Locate the cell with the specified text and output its [X, Y] center coordinate. 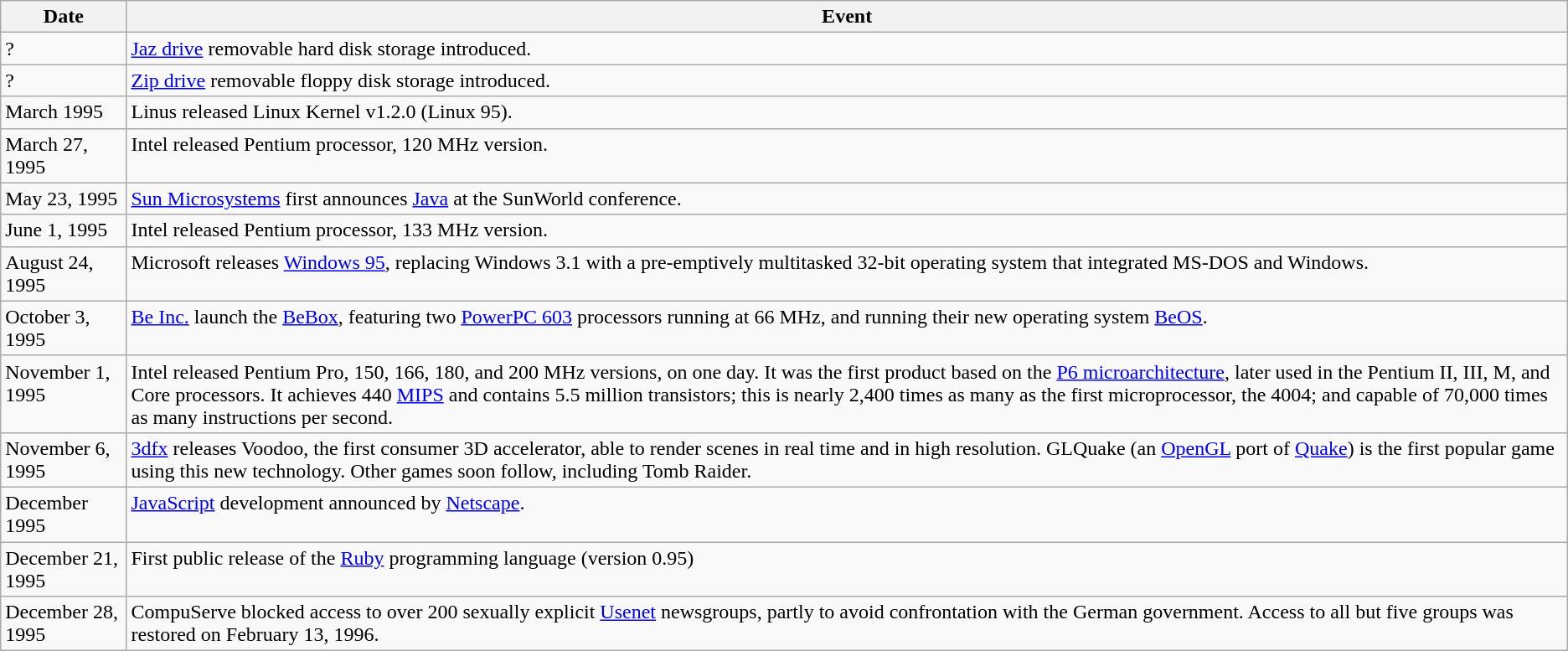
Be Inc. launch the BeBox, featuring two PowerPC 603 processors running at 66 MHz, and running their new operating system BeOS. [847, 328]
Event [847, 17]
Intel released Pentium processor, 133 MHz version. [847, 230]
Date [64, 17]
JavaScript development announced by Netscape. [847, 514]
Intel released Pentium processor, 120 MHz version. [847, 156]
December 21, 1995 [64, 568]
October 3, 1995 [64, 328]
November 6, 1995 [64, 459]
March 1995 [64, 112]
First public release of the Ruby programming language (version 0.95) [847, 568]
May 23, 1995 [64, 199]
Linus released Linux Kernel v1.2.0 (Linux 95). [847, 112]
December 28, 1995 [64, 623]
June 1, 1995 [64, 230]
Zip drive removable floppy disk storage introduced. [847, 80]
December 1995 [64, 514]
Sun Microsystems first announces Java at the SunWorld conference. [847, 199]
November 1, 1995 [64, 394]
March 27, 1995 [64, 156]
Jaz drive removable hard disk storage introduced. [847, 49]
Microsoft releases Windows 95, replacing Windows 3.1 with a pre-emptively multitasked 32-bit operating system that integrated MS-DOS and Windows. [847, 273]
August 24, 1995 [64, 273]
